Pinpoint the cell where the given text exists, returning its (X, Y) midpoint coordinate. 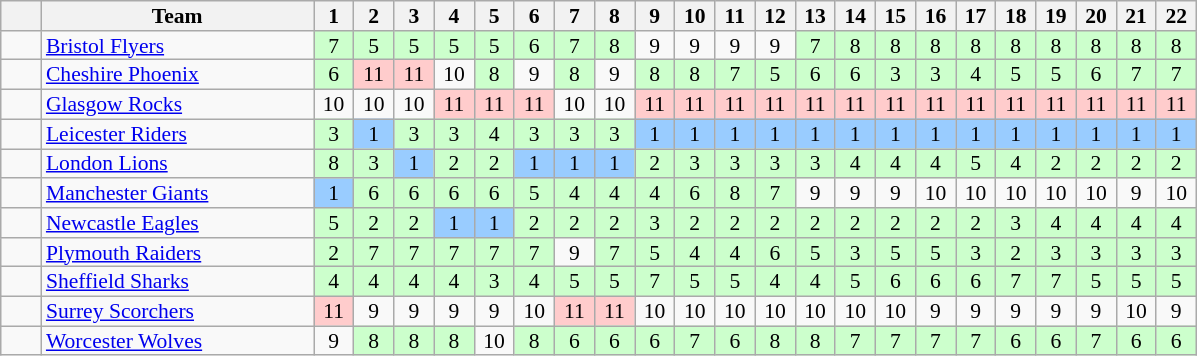
19 (1056, 16)
Leicester Riders (178, 134)
12 (775, 16)
Worcester Wolves (178, 341)
London Lions (178, 164)
13 (815, 16)
18 (1016, 16)
Plymouth Raiders (178, 253)
17 (976, 16)
15 (895, 16)
Bristol Flyers (178, 46)
Surrey Scorchers (178, 312)
Manchester Giants (178, 193)
22 (1176, 16)
Cheshire Phoenix (178, 75)
14 (855, 16)
20 (1096, 16)
Newcastle Eagles (178, 223)
Sheffield Sharks (178, 282)
Team (178, 16)
21 (1136, 16)
Glasgow Rocks (178, 105)
16 (935, 16)
